Capture the cell that displays the provided text and extract its (x, y) central coordinate. 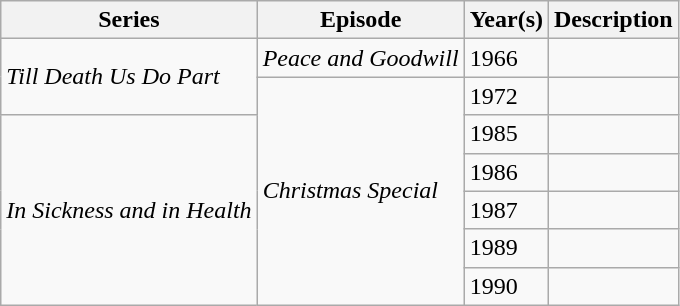
Series (129, 20)
1986 (506, 172)
Year(s) (506, 20)
In Sickness and in Health (129, 210)
Episode (360, 20)
1985 (506, 134)
Peace and Goodwill (360, 58)
Description (614, 20)
1987 (506, 210)
Christmas Special (360, 191)
1966 (506, 58)
1990 (506, 286)
Till Death Us Do Part (129, 77)
1989 (506, 248)
1972 (506, 96)
